Provide the [x, y] coordinate of the cell's center where the given text is located.  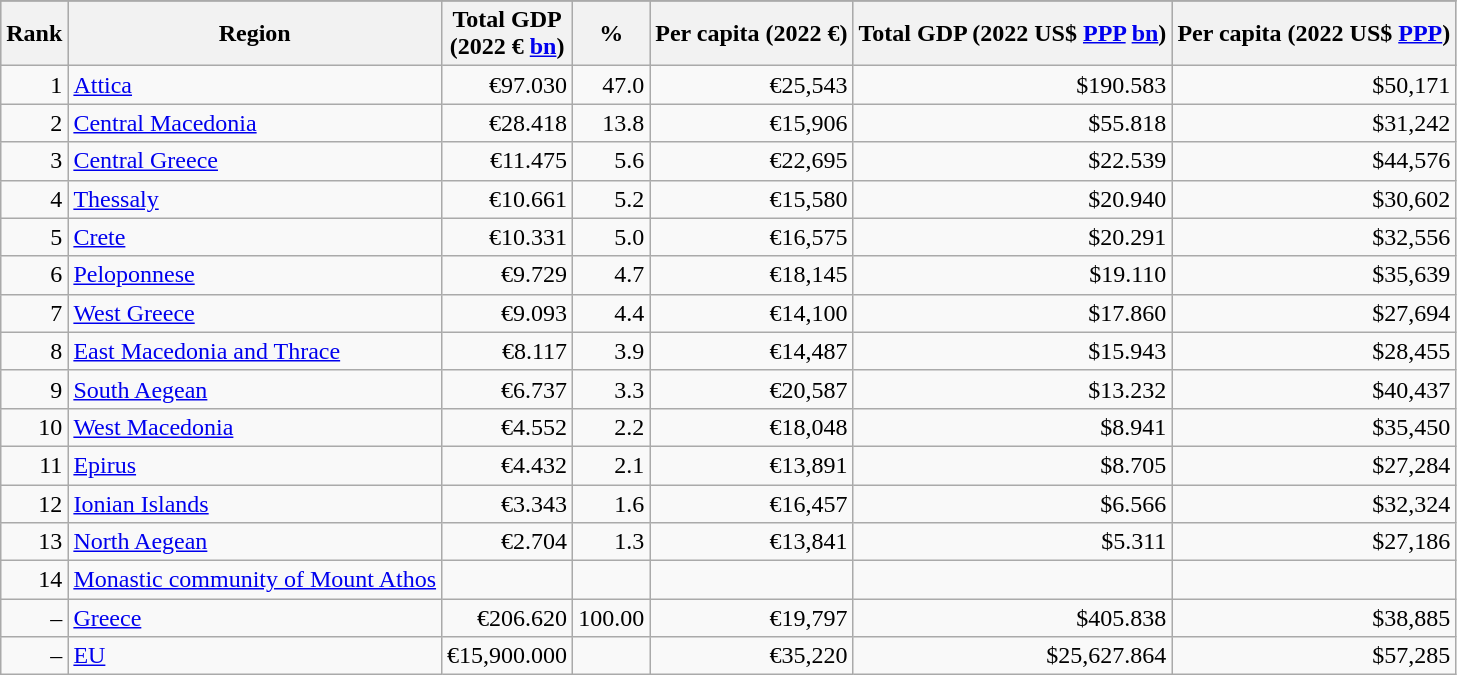
€15,580 [752, 199]
€4.432 [508, 465]
€15,906 [752, 123]
€18,145 [752, 275]
47.0 [612, 85]
€19,797 [752, 618]
1.6 [612, 503]
13.8 [612, 123]
Greece [255, 618]
11 [34, 465]
Total GDP (2022 US$ PPP bn) [1012, 34]
€35,220 [752, 656]
$57,285 [1314, 656]
$40,437 [1314, 389]
€13,841 [752, 542]
$30,602 [1314, 199]
$35,450 [1314, 427]
3.3 [612, 389]
$55.818 [1012, 123]
East Macedonia and Thrace [255, 351]
$25,627.864 [1012, 656]
Monastic community of Mount Athos [255, 580]
$31,242 [1314, 123]
$32,556 [1314, 237]
12 [34, 503]
€14,100 [752, 313]
€10.661 [508, 199]
$50,171 [1314, 85]
Ionian Islands [255, 503]
€9.093 [508, 313]
100.00 [612, 618]
5.6 [612, 161]
$6.566 [1012, 503]
€16,575 [752, 237]
Crete [255, 237]
6 [34, 275]
EU [255, 656]
Central Macedonia [255, 123]
2.1 [612, 465]
€18,048 [752, 427]
€25,543 [752, 85]
$27,186 [1314, 542]
1.3 [612, 542]
€3.343 [508, 503]
West Greece [255, 313]
1 [34, 85]
$17.860 [1012, 313]
$20.940 [1012, 199]
$19.110 [1012, 275]
$8.941 [1012, 427]
14 [34, 580]
$38,885 [1314, 618]
Per capita (2022 US$ PPP) [1314, 34]
$190.583 [1012, 85]
$13.232 [1012, 389]
€11.475 [508, 161]
$32,324 [1314, 503]
South Aegean [255, 389]
Total GDP(2022 € bn) [508, 34]
€206.620 [508, 618]
% [612, 34]
€16,457 [752, 503]
5.0 [612, 237]
13 [34, 542]
3.9 [612, 351]
$8.705 [1012, 465]
2.2 [612, 427]
€20,587 [752, 389]
€8.117 [508, 351]
West Macedonia [255, 427]
North Aegean [255, 542]
Attica [255, 85]
€13,891 [752, 465]
Region [255, 34]
$28,455 [1314, 351]
4.4 [612, 313]
3 [34, 161]
€10.331 [508, 237]
$27,694 [1314, 313]
$44,576 [1314, 161]
$405.838 [1012, 618]
€2.704 [508, 542]
€14,487 [752, 351]
$27,284 [1314, 465]
10 [34, 427]
$5.311 [1012, 542]
€9.729 [508, 275]
5 [34, 237]
9 [34, 389]
4 [34, 199]
Thessaly [255, 199]
€6.737 [508, 389]
€22,695 [752, 161]
8 [34, 351]
Rank [34, 34]
4.7 [612, 275]
5.2 [612, 199]
€15,900.000 [508, 656]
Per capita (2022 €) [752, 34]
€97.030 [508, 85]
7 [34, 313]
€28.418 [508, 123]
Peloponnese [255, 275]
$35,639 [1314, 275]
2 [34, 123]
$15.943 [1012, 351]
Central Greece [255, 161]
€4.552 [508, 427]
$20.291 [1012, 237]
Epirus [255, 465]
$22.539 [1012, 161]
